Pinpoint the cell where the given text exists, returning its (X, Y) midpoint coordinate. 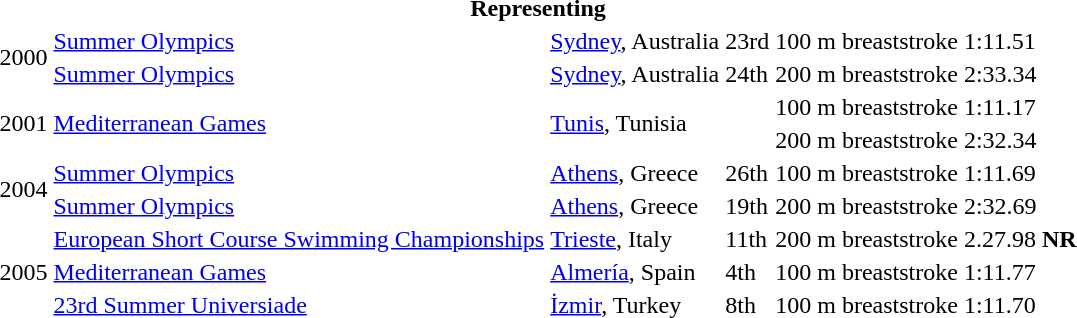
26th (748, 173)
Almería, Spain (635, 272)
24th (748, 74)
19th (748, 206)
4th (748, 272)
Tunis, Tunisia (635, 124)
23rd (748, 41)
Trieste, Italy (635, 239)
European Short Course Swimming Championships (299, 239)
11th (748, 239)
